Output the (x, y) coordinate of the center of the cell containing the given text.  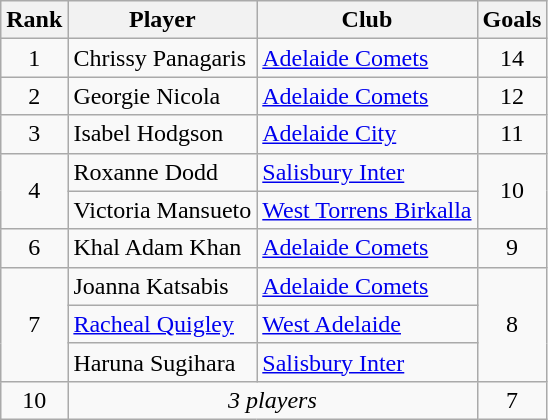
11 (512, 134)
Rank (34, 20)
12 (512, 96)
Racheal Quigley (162, 324)
4 (34, 191)
Roxanne Dodd (162, 172)
Club (367, 20)
Player (162, 20)
3 (34, 134)
Chrissy Panagaris (162, 58)
8 (512, 324)
3 players (272, 400)
Isabel Hodgson (162, 134)
Joanna Katsabis (162, 286)
Georgie Nicola (162, 96)
2 (34, 96)
9 (512, 248)
Victoria Mansueto (162, 210)
14 (512, 58)
West Torrens Birkalla (367, 210)
6 (34, 248)
Khal Adam Khan (162, 248)
Haruna Sugihara (162, 362)
Adelaide City (367, 134)
1 (34, 58)
West Adelaide (367, 324)
Goals (512, 20)
